Output the [x, y] coordinate of the center of the cell containing the given text.  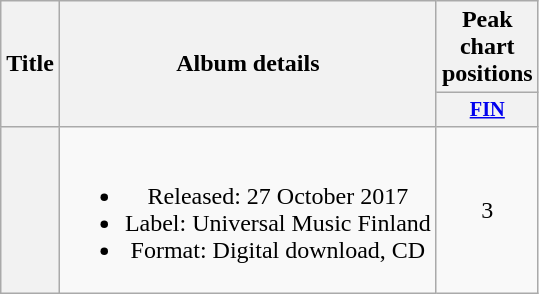
3 [487, 210]
Peak chart positions [487, 47]
Album details [248, 64]
FIN [487, 110]
Title [30, 64]
Released: 27 October 2017Label: Universal Music FinlandFormat: Digital download, CD [248, 210]
